Determine the (x, y) coordinate at the center of the cell enclosing the given text.  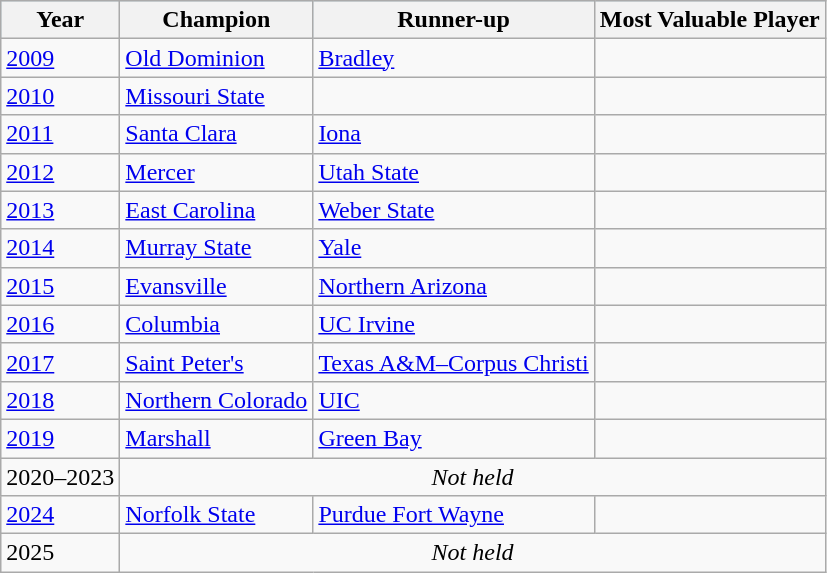
Texas A&M–Corpus Christi (454, 362)
Mercer (216, 172)
Runner-up (454, 20)
Santa Clara (216, 134)
Yale (454, 248)
Champion (216, 20)
2013 (60, 210)
Evansville (216, 286)
East Carolina (216, 210)
Murray State (216, 248)
2016 (60, 324)
2011 (60, 134)
Northern Arizona (454, 286)
Green Bay (454, 438)
Bradley (454, 58)
Purdue Fort Wayne (454, 515)
2015 (60, 286)
2010 (60, 96)
UC Irvine (454, 324)
2019 (60, 438)
Utah State (454, 172)
Marshall (216, 438)
Norfolk State (216, 515)
Columbia (216, 324)
2014 (60, 248)
Weber State (454, 210)
2017 (60, 362)
Saint Peter's (216, 362)
Year (60, 20)
UIC (454, 400)
2024 (60, 515)
Old Dominion (216, 58)
2009 (60, 58)
Most Valuable Player (710, 20)
Iona (454, 134)
2012 (60, 172)
Northern Colorado (216, 400)
2020–2023 (60, 477)
2025 (60, 553)
Missouri State (216, 96)
2018 (60, 400)
